From the cell containing the given text, extract its center point as (X, Y) coordinate. 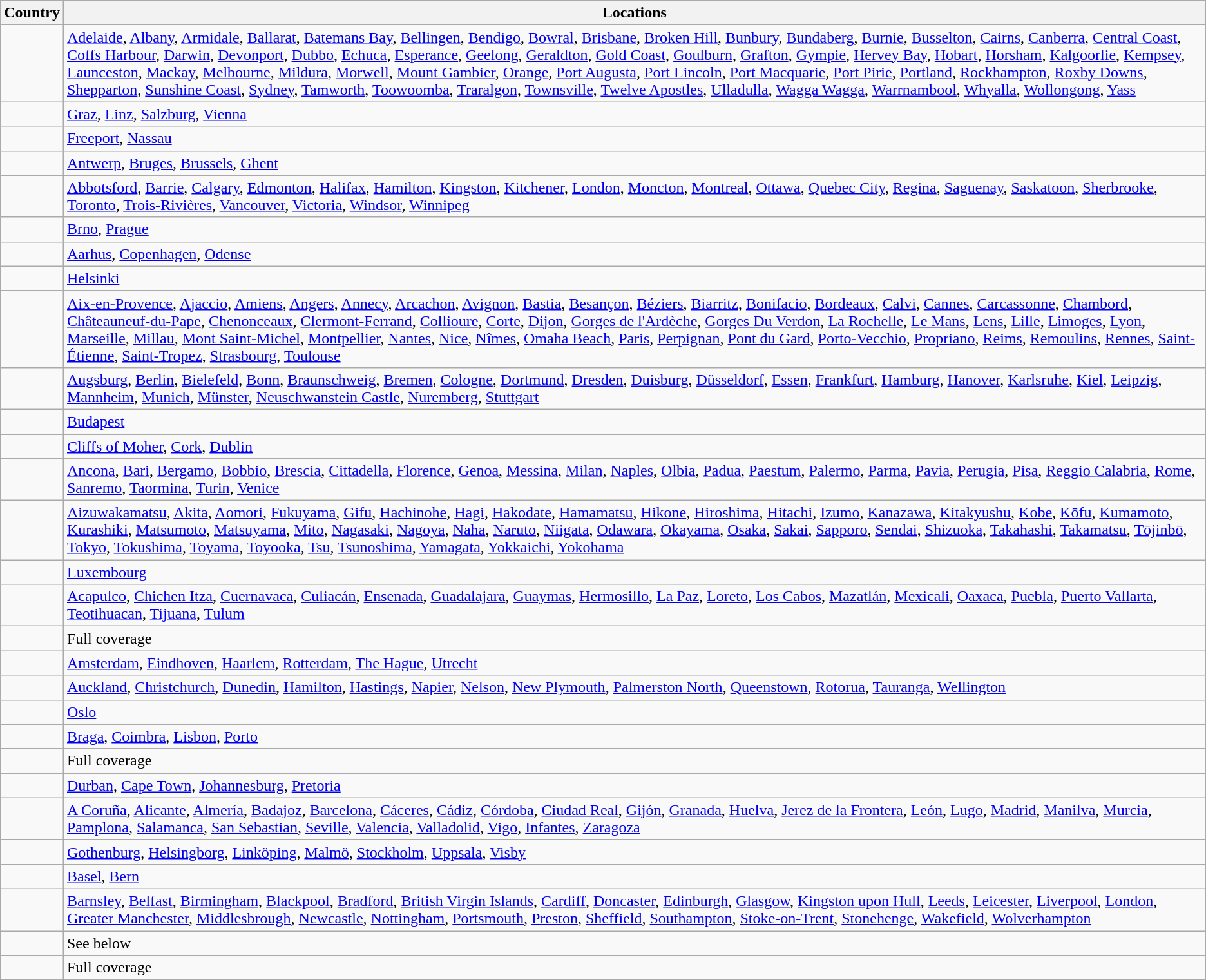
Helsinki (634, 278)
Aarhus, Copenhagen, Odense (634, 254)
Basel, Bern (634, 876)
Luxembourg (634, 572)
Braga, Coimbra, Lisbon, Porto (634, 736)
See below (634, 943)
Locations (634, 13)
Oslo (634, 712)
Amsterdam, Eindhoven, Haarlem, Rotterdam, The Hague, Utrecht (634, 663)
Durban, Cape Town, Johannesburg, Pretoria (634, 785)
Brno, Prague (634, 229)
Gothenburg, Helsingborg, Linköping, Malmö, Stockholm, Uppsala, Visby (634, 852)
Antwerp, Bruges, Brussels, Ghent (634, 163)
Country (32, 13)
Auckland, Christchurch, Dunedin, Hamilton, Hastings, Napier, Nelson, New Plymouth, Palmerston North, Queenstown, Rotorua, Tauranga, Wellington (634, 687)
Budapest (634, 421)
Graz, Linz, Salzburg, Vienna (634, 114)
Cliffs of Moher, Cork, Dublin (634, 447)
Freeport, Nassau (634, 139)
